Determine the [x, y] coordinate at the center of the cell enclosing the given text.  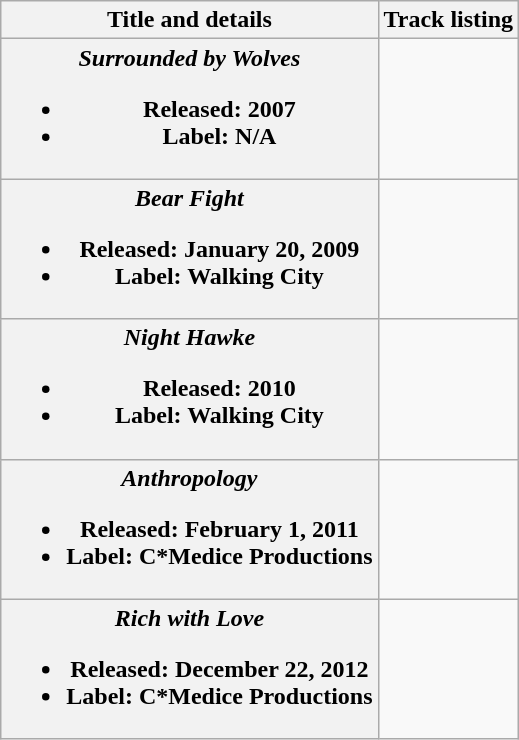
Title and details [190, 20]
Surrounded by WolvesReleased: 2007Label: N/A [190, 109]
Night HawkeReleased: 2010Label: Walking City [190, 389]
AnthropologyReleased: February 1, 2011Label: C*Medice Productions [190, 529]
Track listing [448, 20]
Rich with LoveReleased: December 22, 2012Label: C*Medice Productions [190, 669]
Bear FightReleased: January 20, 2009Label: Walking City [190, 249]
